Extract the (x, y) coordinate from the center of the cell holding the provided text.  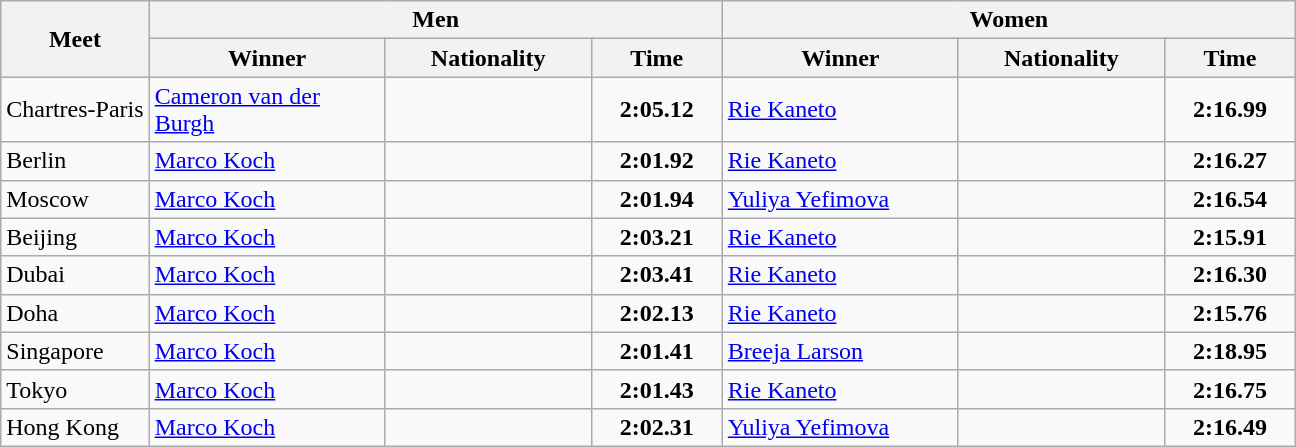
2:18.95 (1230, 351)
2:02.31 (656, 427)
Moscow (75, 199)
2:02.13 (656, 313)
Doha (75, 313)
2:16.99 (1230, 110)
Beijing (75, 237)
2:15.76 (1230, 313)
Hong Kong (75, 427)
2:03.21 (656, 237)
Dubai (75, 275)
Meet (75, 39)
2:16.49 (1230, 427)
2:16.75 (1230, 389)
2:01.94 (656, 199)
2:01.41 (656, 351)
Breeja Larson (840, 351)
2:05.12 (656, 110)
2:16.54 (1230, 199)
2:16.30 (1230, 275)
Chartres-Paris (75, 110)
2:01.43 (656, 389)
Cameron van der Burgh (267, 110)
Singapore (75, 351)
2:16.27 (1230, 161)
2:01.92 (656, 161)
Tokyo (75, 389)
Berlin (75, 161)
2:03.41 (656, 275)
2:15.91 (1230, 237)
Men (436, 20)
Women (1008, 20)
